Find where the given text appears and provide that cell's center as (x, y) coordinate. 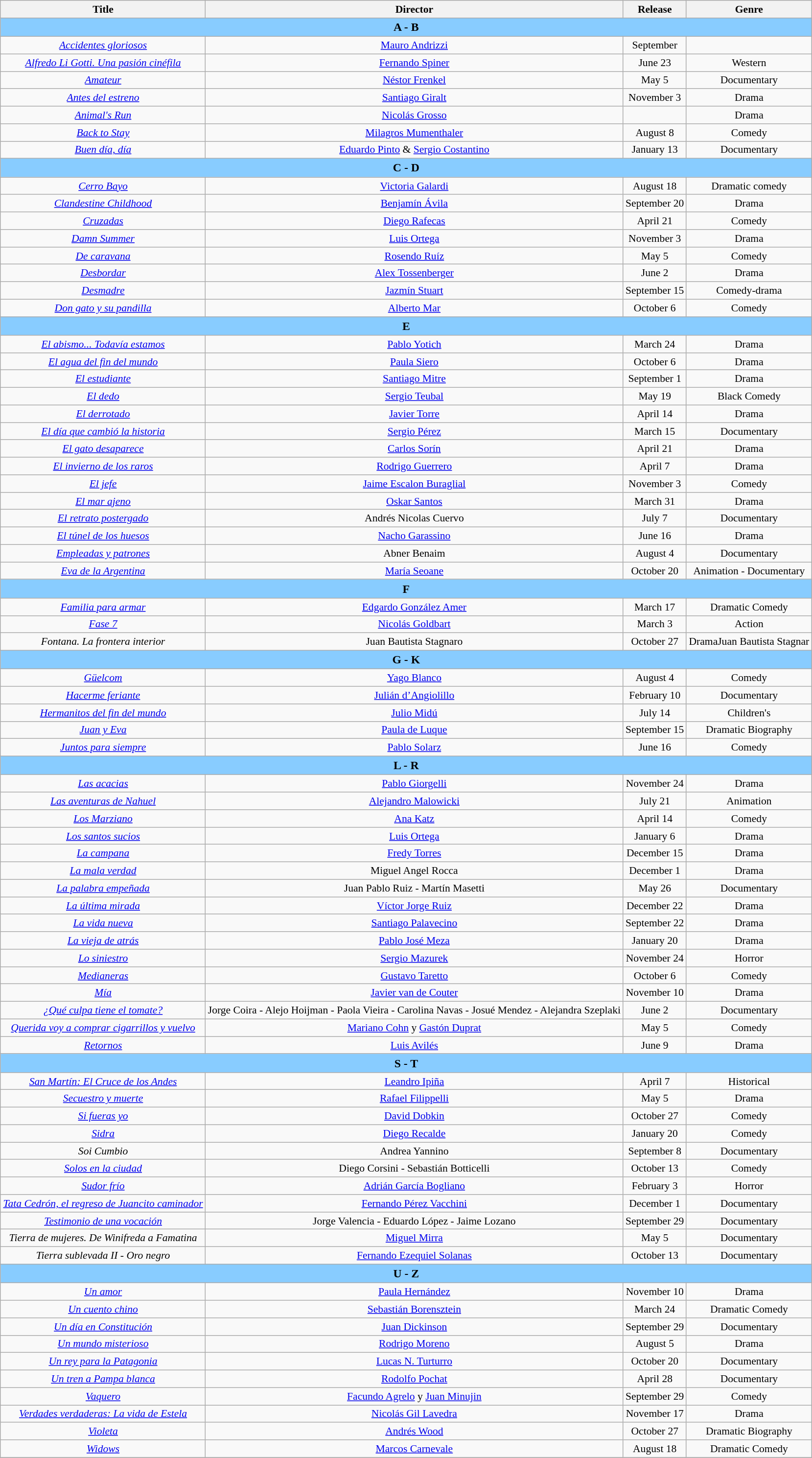
A - B (406, 27)
El túnel de los huesos (103, 536)
La campana (103, 853)
Un tren a Pampa blanca (103, 1379)
May 26 (655, 888)
Desbordar (103, 273)
El dedo (103, 397)
Javier van de Couter (414, 993)
November 17 (655, 1414)
Marcos Carnevale (414, 1449)
Edgardo González Amer (414, 607)
September 8 (655, 1151)
Andrea Yannino (414, 1151)
Javier Torre (414, 414)
Paula de Luque (414, 730)
David Dobkin (414, 1116)
Pablo Solarz (414, 748)
Diego Recalde (414, 1134)
Diego Corsini - Sebastián Botticelli (414, 1169)
Lucas N. Turturro (414, 1362)
May 19 (655, 397)
Soi Cumbio (103, 1151)
Children's (749, 713)
Medianeras (103, 976)
L - R (406, 766)
Güelcom (103, 678)
C - D (406, 168)
March 3 (655, 624)
La mala verdad (103, 871)
Release (655, 9)
Rodolfo Pochat (414, 1379)
Tata Cedrón, el regreso de Juancito caminador (103, 1203)
Animation (749, 801)
Rafael Filippelli (414, 1099)
Damn Summer (103, 238)
January 6 (655, 836)
La última mirada (103, 906)
De caravana (103, 256)
Fernando Ezequiel Solanas (414, 1256)
Juan Dickinson (414, 1327)
Víctor Jorge Ruiz (414, 906)
Black Comedy (749, 397)
Sidra (103, 1134)
Santiago Palavecino (414, 923)
S - T (406, 1063)
Querida voy a comprar cigarrillos y vuelvo (103, 1028)
June 23 (655, 63)
Cruzadas (103, 221)
Pablo Giorgelli (414, 784)
Leandro Ipiña (414, 1082)
Paula Hernández (414, 1292)
Juan Pablo Ruiz - Martín Masetti (414, 888)
Oskar Santos (414, 501)
Cerro Bayo (103, 186)
El estudiante (103, 379)
María Seoane (414, 571)
Mariano Cohn y Gastón Duprat (414, 1028)
Nicolás Goldbart (414, 624)
Verdades verdaderas: La vida de Estela (103, 1414)
Pablo Yotich (414, 344)
San Martín: El Cruce de los Andes (103, 1082)
March 31 (655, 501)
Santiago Mitre (414, 379)
Adrián García Bogliano (414, 1186)
Mía (103, 993)
Andrés Nicolas Cuervo (414, 518)
El abismo... Todavía estamos (103, 344)
Nacho Garassino (414, 536)
Jorge Valencia - Eduardo López - Jaime Lozano (414, 1221)
Rodrigo Guerrero (414, 466)
Eduardo Pinto & Sergio Costantino (414, 150)
Amateur (103, 80)
El retrato postergado (103, 518)
Santiago Giralt (414, 98)
August 8 (655, 133)
El mar ajeno (103, 501)
Las aventuras de Nahuel (103, 801)
Desmadre (103, 291)
Un amor (103, 1292)
Solos en la ciudad (103, 1169)
Rosendo Ruíz (414, 256)
Andrés Wood (414, 1432)
Milagros Mumenthaler (414, 133)
Jorge Coira - Alejo Hoijman - Paola Vieira - Carolina Navas - Josué Mendez - Alejandra Szeplaki (414, 1011)
September 20 (655, 204)
Juan Bautista Stagnaro (414, 642)
Las acacias (103, 784)
September (655, 46)
Miguel Angel Rocca (414, 871)
Ana Katz (414, 819)
Miguel Mirra (414, 1238)
Julián d’Angiolillo (414, 695)
June 9 (655, 1045)
Julio Midú (414, 713)
Los Marziano (103, 819)
July 21 (655, 801)
December 22 (655, 906)
Familia para armar (103, 607)
Violeta (103, 1432)
Juntos para siempre (103, 748)
La vieja de atrás (103, 941)
Un rey para la Patagonia (103, 1362)
January 13 (655, 150)
Tierra sublevada II - Oro negro (103, 1256)
Testimonio de una vocación (103, 1221)
Sudor frío (103, 1186)
Hermanitos del fin del mundo (103, 713)
Alberto Mar (414, 308)
Sergio Pérez (414, 431)
Lo siniestro (103, 958)
Si fueras yo (103, 1116)
Sergio Mazurek (414, 958)
Un día en Constitución (103, 1327)
Empleadas y patrones (103, 554)
Animal's Run (103, 115)
July 7 (655, 518)
Tierra de mujeres. De Winifreda a Famatina (103, 1238)
El gato desaparece (103, 449)
Fernando Spiner (414, 63)
Title (103, 9)
September 22 (655, 923)
El derrotado (103, 414)
Historical (749, 1082)
DramaJuan Bautista Stagnar (749, 642)
February 10 (655, 695)
Accidentes gloriosos (103, 46)
Alfredo Li Gotti. Una pasión cinéfila (103, 63)
Gustavo Taretto (414, 976)
Back to Stay (103, 133)
Jaime Escalon Buraglial (414, 484)
Don gato y su pandilla (103, 308)
El agua del fin del mundo (103, 362)
Paula Siero (414, 362)
G - K (406, 660)
El invierno de los raros (103, 466)
U - Z (406, 1274)
Fase 7 (103, 624)
La vida nueva (103, 923)
Victoria Galardi (414, 186)
F (406, 589)
February 3 (655, 1186)
Comedy-drama (749, 291)
Sergio Teubal (414, 397)
Eva de la Argentina (103, 571)
Luis Avilés (414, 1045)
April 28 (655, 1379)
Sebastián Borensztein (414, 1309)
El jefe (103, 484)
Mauro Andrizzi (414, 46)
Genre (749, 9)
Animation - Documentary (749, 571)
E (406, 326)
Vaquero (103, 1396)
Alejandro Malowicki (414, 801)
¿Qué culpa tiene el tomate? (103, 1011)
Nicolás Gil Lavedra (414, 1414)
Nicolás Grosso (414, 115)
Fernando Pérez Vacchini (414, 1203)
Clandestine Childhood (103, 204)
Fontana. La frontera interior (103, 642)
Director (414, 9)
Juan y Eva (103, 730)
La palabra empeñada (103, 888)
Alex Tossenberger (414, 273)
Dramatic comedy (749, 186)
Hacerme feriante (103, 695)
Antes del estreno (103, 98)
July 14 (655, 713)
Un mundo misterioso (103, 1344)
December 15 (655, 853)
March 15 (655, 431)
Yago Blanco (414, 678)
Un cuento chino (103, 1309)
Abner Benaim (414, 554)
Buen día, día (103, 150)
March 17 (655, 607)
Carlos Sorín (414, 449)
Facundo Agrelo y Juan Minujin (414, 1396)
Fredy Torres (414, 853)
El día que cambió la historia (103, 431)
Action (749, 624)
August 5 (655, 1344)
Rodrigo Moreno (414, 1344)
Pablo José Meza (414, 941)
Jazmín Stuart (414, 291)
Néstor Frenkel (414, 80)
Secuestro y muerte (103, 1099)
Los santos sucios (103, 836)
Retornos (103, 1045)
Benjamín Ávila (414, 204)
Western (749, 63)
Widows (103, 1449)
September 1 (655, 379)
Diego Rafecas (414, 221)
